From the cell containing the given text, extract its center point as (x, y) coordinate. 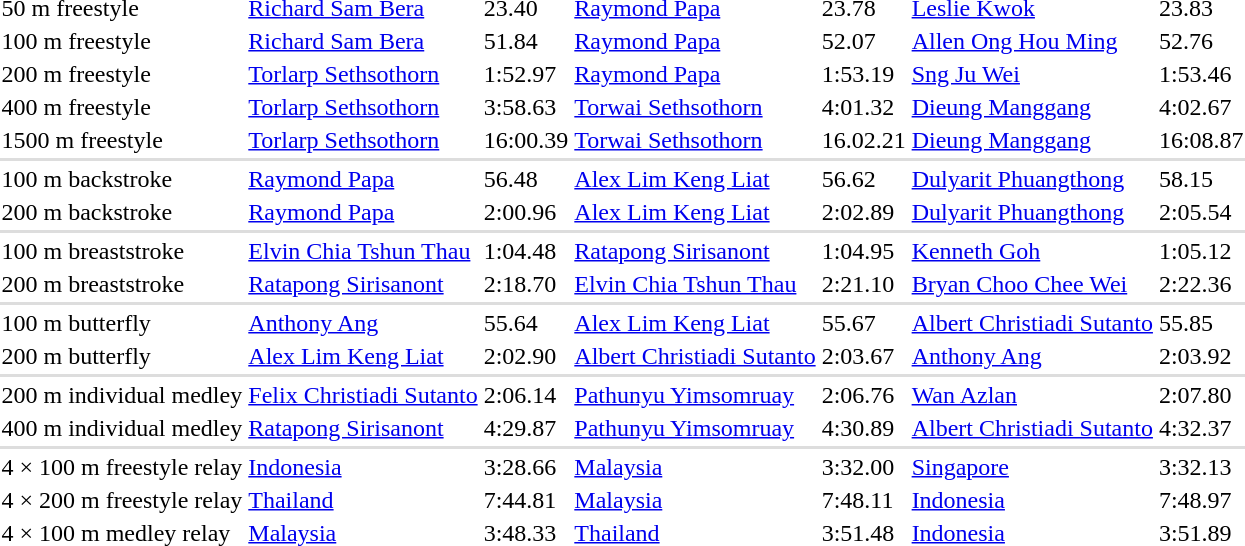
200 m backstroke (122, 212)
1:52.97 (526, 74)
Kenneth Goh (1032, 251)
3:28.66 (526, 467)
400 m freestyle (122, 107)
Singapore (1032, 467)
16:08.87 (1201, 140)
4:32.37 (1201, 428)
7:44.81 (526, 500)
200 m individual medley (122, 395)
51.84 (526, 41)
7:48.97 (1201, 500)
Wan Azlan (1032, 395)
100 m butterfly (122, 323)
52.07 (864, 41)
Sng Ju Wei (1032, 74)
4:30.89 (864, 428)
200 m breaststroke (122, 284)
56.48 (526, 179)
4:29.87 (526, 428)
100 m freestyle (122, 41)
3:32.00 (864, 467)
Bryan Choo Chee Wei (1032, 284)
55.67 (864, 323)
58.15 (1201, 179)
1:53.19 (864, 74)
Allen Ong Hou Ming (1032, 41)
2:06.14 (526, 395)
100 m backstroke (122, 179)
1500 m freestyle (122, 140)
2:00.96 (526, 212)
4:02.67 (1201, 107)
3:58.63 (526, 107)
4 × 200 m freestyle relay (122, 500)
55.85 (1201, 323)
55.64 (526, 323)
1:04.95 (864, 251)
2:02.89 (864, 212)
2:06.76 (864, 395)
16:00.39 (526, 140)
7:48.11 (864, 500)
16.02.21 (864, 140)
4:01.32 (864, 107)
1:05.12 (1201, 251)
Thailand (363, 500)
2:18.70 (526, 284)
100 m breaststroke (122, 251)
Richard Sam Bera (363, 41)
1:53.46 (1201, 74)
2:03.67 (864, 356)
2:05.54 (1201, 212)
2:22.36 (1201, 284)
56.62 (864, 179)
400 m individual medley (122, 428)
52.76 (1201, 41)
2:03.92 (1201, 356)
200 m freestyle (122, 74)
1:04.48 (526, 251)
2:21.10 (864, 284)
200 m butterfly (122, 356)
4 × 100 m freestyle relay (122, 467)
3:32.13 (1201, 467)
2:07.80 (1201, 395)
Felix Christiadi Sutanto (363, 395)
2:02.90 (526, 356)
